Provide the (X, Y) coordinate of the cell's center where the given text is located.  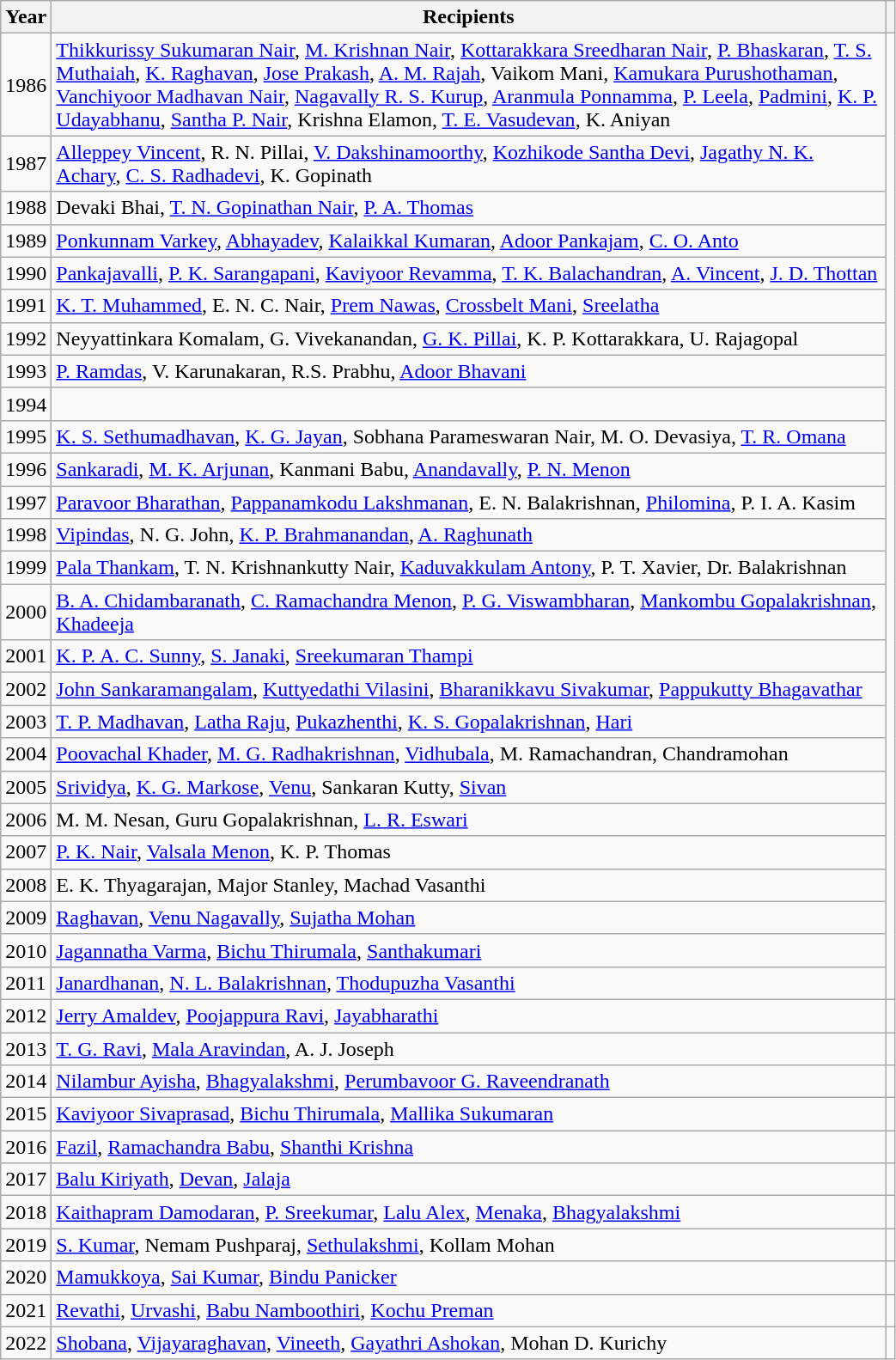
Alleppey Vincent, R. N. Pillai, V. Dakshinamoorthy, Kozhikode Santha Devi, Jagathy N. K. Achary, C. S. Radhadevi, K. Gopinath (469, 163)
1998 (26, 535)
Kaviyoor Sivaprasad, Bichu Thirumala, Mallika Sukumaran (469, 1114)
Revathi, Urvashi, Babu Namboothiri, Kochu Preman (469, 1310)
2006 (26, 820)
2019 (26, 1245)
K. P. A. C. Sunny, S. Janaki, Sreekumaran Thampi (469, 656)
Shobana, Vijayaraghavan, Vineeth, Gayathri Ashokan, Mohan D. Kurichy (469, 1343)
Vipindas, N. G. John, K. P. Brahmanandan, A. Raghunath (469, 535)
T. P. Madhavan, Latha Raju, Pukazhenthi, K. S. Gopalakrishnan, Hari (469, 722)
1991 (26, 306)
S. Kumar, Nemam Pushparaj, Sethulakshmi, Kollam Mohan (469, 1245)
K. S. Sethumadhavan, K. G. Jayan, Sobhana Parameswaran Nair, M. O. Devasiya, T. R. Omana (469, 436)
1995 (26, 436)
Jerry Amaldev, Poojappura Ravi, Jayabharathi (469, 1015)
1992 (26, 338)
B. A. Chidambaranath, C. Ramachandra Menon, P. G. Viswambharan, Mankombu Gopalakrishnan, Khadeeja (469, 612)
P. Ramdas, V. Karunakaran, R.S. Prabhu, Adoor Bhavani (469, 371)
Pala Thankam, T. N. Krishnankutty Nair, Kaduvakkulam Antony, P. T. Xavier, Dr. Balakrishnan (469, 568)
1989 (26, 241)
K. T. Muhammed, E. N. C. Nair, Prem Nawas, Crossbelt Mani, Sreelatha (469, 306)
1987 (26, 163)
Ponkunnam Varkey, Abhayadev, Kalaikkal Kumaran, Adoor Pankajam, C. O. Anto (469, 241)
2003 (26, 722)
1993 (26, 371)
1996 (26, 469)
2007 (26, 852)
Recipients (469, 17)
1997 (26, 503)
2008 (26, 885)
Mamukkoya, Sai Kumar, Bindu Panicker (469, 1278)
2021 (26, 1310)
E. K. Thyagarajan, Major Stanley, Machad Vasanthi (469, 885)
2017 (26, 1180)
2013 (26, 1049)
Janardhanan, N. L. Balakrishnan, Thodupuzha Vasanthi (469, 983)
2009 (26, 918)
1986 (26, 84)
2011 (26, 983)
2000 (26, 612)
2004 (26, 754)
2016 (26, 1147)
1988 (26, 208)
Balu Kiriyath, Devan, Jalaja (469, 1180)
Raghavan, Venu Nagavally, Sujatha Mohan (469, 918)
2022 (26, 1343)
Neyyattinkara Komalam, G. Vivekanandan, G. K. Pillai, K. P. Kottarakkara, U. Rajagopal (469, 338)
Nilambur Ayisha, Bhagyalakshmi, Perumbavoor G. Raveendranath (469, 1082)
Paravoor Bharathan, Pappanamkodu Lakshmanan, E. N. Balakrishnan, Philomina, P. I. A. Kasim (469, 503)
2005 (26, 787)
2018 (26, 1212)
2020 (26, 1278)
2001 (26, 656)
Srividya, K. G. Markose, Venu, Sankaran Kutty, Sivan (469, 787)
2010 (26, 950)
2015 (26, 1114)
M. M. Nesan, Guru Gopalakrishnan, L. R. Eswari (469, 820)
Pankajavalli, P. K. Sarangapani, Kaviyoor Revamma, T. K. Balachandran, A. Vincent, J. D. Thottan (469, 273)
2014 (26, 1082)
Year (26, 17)
Sankaradi, M. K. Arjunan, Kanmani Babu, Anandavally, P. N. Menon (469, 469)
Jagannatha Varma, Bichu Thirumala, Santhakumari (469, 950)
Poovachal Khader, M. G. Radhakrishnan, Vidhubala, M. Ramachandran, Chandramohan (469, 754)
2002 (26, 689)
1999 (26, 568)
1994 (26, 404)
Kaithapram Damodaran, P. Sreekumar, Lalu Alex, Menaka, Bhagyalakshmi (469, 1212)
P. K. Nair, Valsala Menon, K. P. Thomas (469, 852)
1990 (26, 273)
2012 (26, 1015)
John Sankaramangalam, Kuttyedathi Vilasini, Bharanikkavu Sivakumar, Pappukutty Bhagavathar (469, 689)
T. G. Ravi, Mala Aravindan, A. J. Joseph (469, 1049)
Devaki Bhai, T. N. Gopinathan Nair, P. A. Thomas (469, 208)
Fazil, Ramachandra Babu, Shanthi Krishna (469, 1147)
